Capture the cell that displays the provided text and extract its [x, y] central coordinate. 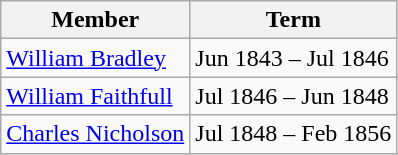
Jun 1843 – Jul 1846 [294, 58]
Charles Nicholson [96, 134]
Jul 1846 – Jun 1848 [294, 96]
Jul 1848 – Feb 1856 [294, 134]
William Bradley [96, 58]
William Faithfull [96, 96]
Term [294, 20]
Member [96, 20]
